For the text-containing cell, return its midpoint in (X, Y) coordinate format. 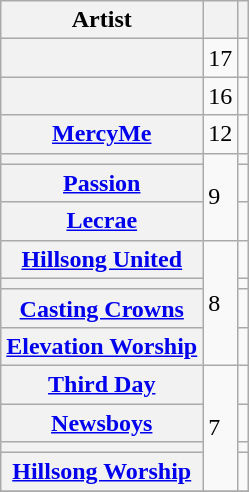
MercyMe (102, 134)
Artist (102, 20)
12 (220, 134)
9 (220, 196)
Hillsong Worship (102, 472)
Lecrae (102, 221)
17 (220, 58)
Hillsong United (102, 259)
Elevation Worship (102, 346)
16 (220, 96)
7 (220, 428)
Passion (102, 183)
Casting Crowns (102, 308)
Newsboys (102, 423)
Third Day (102, 384)
8 (220, 302)
